From the cell containing the given text, extract its center point as [x, y] coordinate. 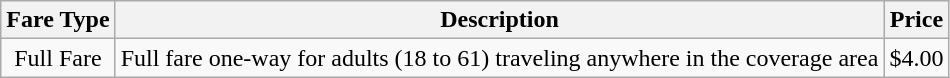
Price [916, 20]
Fare Type [58, 20]
Full fare one-way for adults (18 to 61) traveling anywhere in the coverage area [500, 58]
Description [500, 20]
Full Fare [58, 58]
$4.00 [916, 58]
